Pinpoint the cell where the given text exists, returning its [x, y] midpoint coordinate. 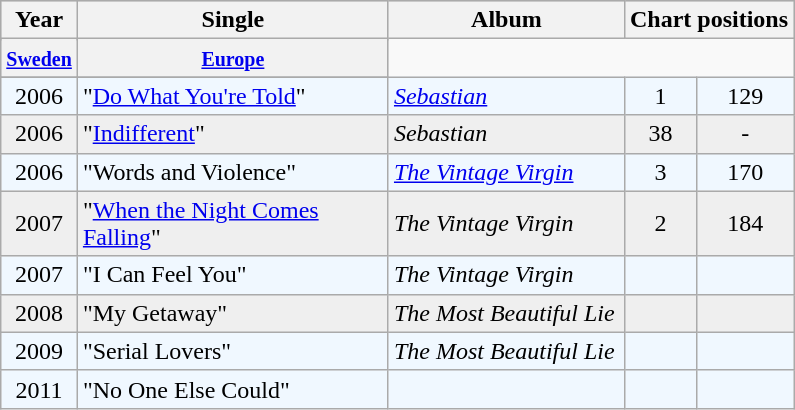
"Do What You're Told" [232, 96]
2 [660, 224]
"No One Else Could" [232, 389]
Single [232, 20]
Year [40, 20]
129 [746, 96]
"Indifferent" [232, 134]
"When the Night Comes Falling" [232, 224]
Sweden [40, 58]
"I Can Feel You" [232, 275]
- [746, 134]
"My Getaway" [232, 313]
2011 [40, 389]
2008 [40, 313]
1 [660, 96]
Europe [232, 58]
170 [746, 172]
2009 [40, 351]
184 [746, 224]
"Serial Lovers" [232, 351]
Chart positions [708, 20]
3 [660, 172]
38 [660, 134]
"Words and Violence" [232, 172]
Album [506, 20]
